Find where the given text appears and provide that cell's center as [x, y] coordinate. 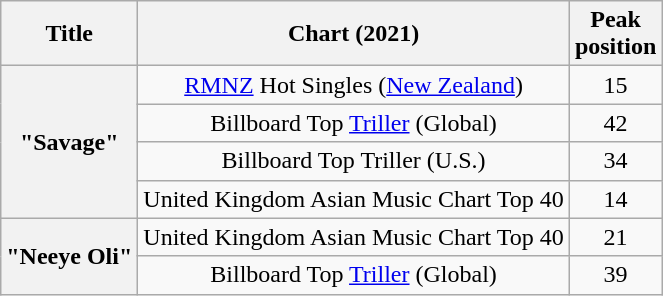
RMNZ Hot Singles (New Zealand) [354, 85]
"Savage" [70, 142]
Chart (2021) [354, 34]
Peakposition [615, 34]
34 [615, 161]
"Neeye Oli" [70, 256]
Title [70, 34]
39 [615, 275]
21 [615, 237]
Billboard Top Triller (U.S.) [354, 161]
42 [615, 123]
15 [615, 85]
14 [615, 199]
